Capture the cell that displays the provided text and extract its [X, Y] central coordinate. 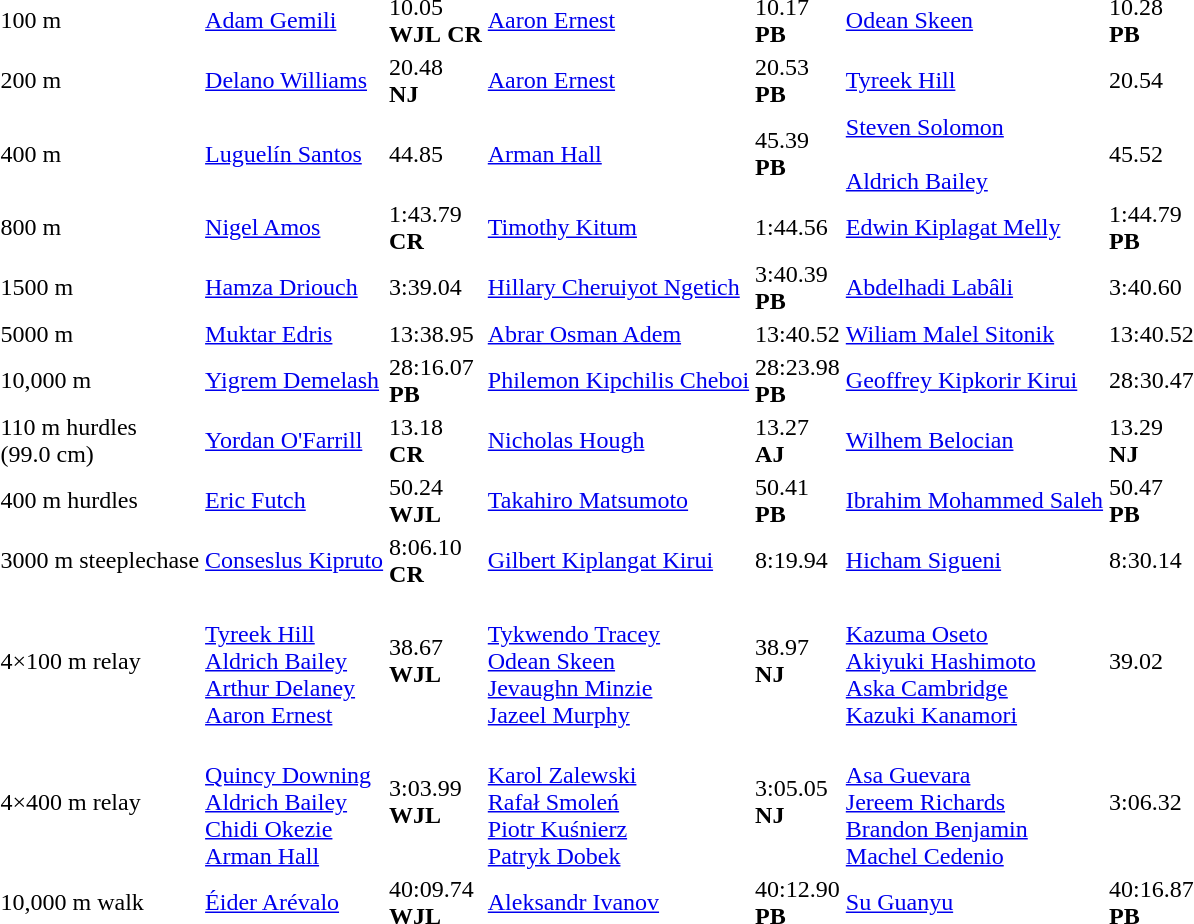
3:39.04 [436, 288]
Steven Solomon Aldrich Bailey [974, 154]
Luguelín Santos [294, 154]
13:40.52 [798, 334]
28:16.07 PB [436, 380]
20.53 PB [798, 80]
Tyreek HillAldrich BaileyArthur DelaneyAaron Ernest [294, 661]
Tykwendo TraceyOdean SkeenJevaughn MinzieJazeel Murphy [618, 661]
Edwin Kiplagat Melly [974, 228]
13.27 AJ [798, 440]
44.85 [436, 154]
Hillary Cheruiyot Ngetich [618, 288]
Timothy Kitum [618, 228]
Yordan O'Farrill [294, 440]
38.97 NJ [798, 661]
Kazuma OsetoAkiyuki HashimotoAska CambridgeKazuki Kanamori [974, 661]
3:03.99 WJL [436, 802]
45.39 PB [798, 154]
Eric Futch [294, 500]
Karol ZalewskiRafał SmoleńPiotr KuśnierzPatryk Dobek [618, 802]
Abrar Osman Adem [618, 334]
Conseslus Kipruto [294, 560]
20.48 NJ [436, 80]
Hamza Driouch [294, 288]
8:06.10 CR [436, 560]
Wilhem Belocian [974, 440]
Delano Williams [294, 80]
Asa GuevaraJereem RichardsBrandon BenjaminMachel Cedenio [974, 802]
13:38.95 [436, 334]
Muktar Edris [294, 334]
Abdelhadi Labâli [974, 288]
Yigrem Demelash [294, 380]
Tyreek Hill [974, 80]
3:40.39 PB [798, 288]
50.41 PB [798, 500]
Nigel Amos [294, 228]
50.24 WJL [436, 500]
1:44.56 [798, 228]
8:19.94 [798, 560]
Aaron Ernest [618, 80]
38.67 WJL [436, 661]
Wiliam Malel Sitonik [974, 334]
3:05.05 NJ [798, 802]
Ibrahim Mohammed Saleh [974, 500]
13.18 CR [436, 440]
Geoffrey Kipkorir Kirui [974, 380]
Hicham Sigueni [974, 560]
28:23.98 PB [798, 380]
Arman Hall [618, 154]
Gilbert Kiplangat Kirui [618, 560]
Nicholas Hough [618, 440]
Philemon Kipchilis Cheboi [618, 380]
Quincy DowningAldrich BaileyChidi OkezieArman Hall [294, 802]
Takahiro Matsumoto [618, 500]
1:43.79 CR [436, 228]
